Locate the cell with the specified text and output its (X, Y) center coordinate. 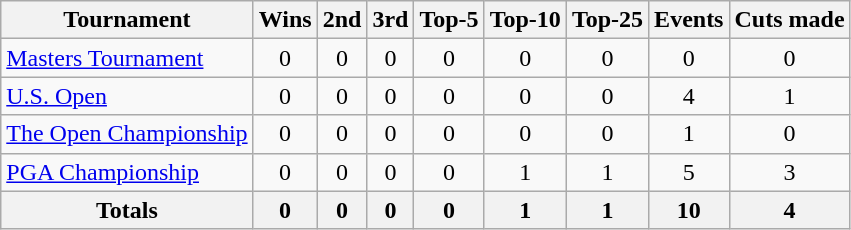
Cuts made (790, 20)
PGA Championship (127, 172)
2nd (342, 20)
U.S. Open (127, 96)
The Open Championship (127, 134)
Tournament (127, 20)
Events (689, 20)
3 (790, 172)
Top-25 (607, 20)
Totals (127, 210)
10 (689, 210)
Top-5 (449, 20)
Wins (285, 20)
Masters Tournament (127, 58)
3rd (390, 20)
5 (689, 172)
Top-10 (525, 20)
